Output the [X, Y] coordinate of the center of the cell containing the given text.  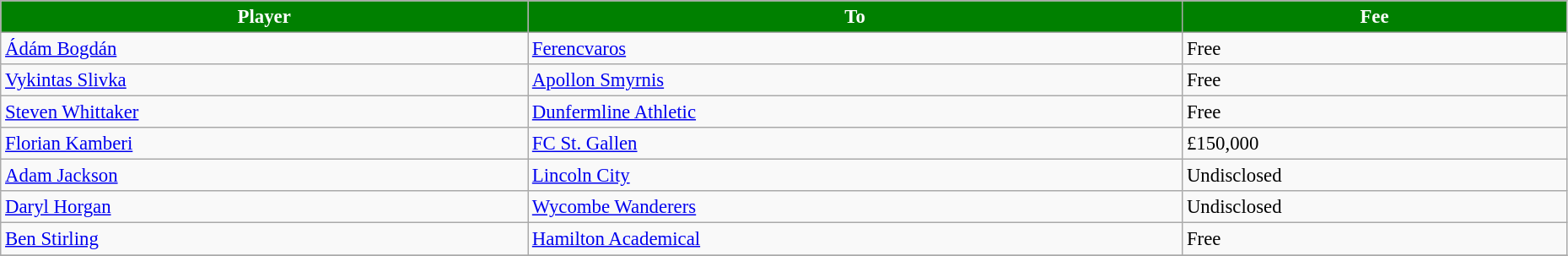
Adam Jackson [265, 176]
Fee [1375, 17]
Ferencvaros [855, 49]
Hamilton Academical [855, 239]
FC St. Gallen [855, 144]
Ádám Bogdán [265, 49]
Lincoln City [855, 176]
Dunfermline Athletic [855, 112]
Ben Stirling [265, 239]
Apollon Smyrnis [855, 80]
Wycombe Wanderers [855, 207]
Vykintas Slivka [265, 80]
£150,000 [1375, 144]
To [855, 17]
Player [265, 17]
Steven Whittaker [265, 112]
Florian Kamberi [265, 144]
Daryl Horgan [265, 207]
